Find where the given text appears and provide that cell's center as [x, y] coordinate. 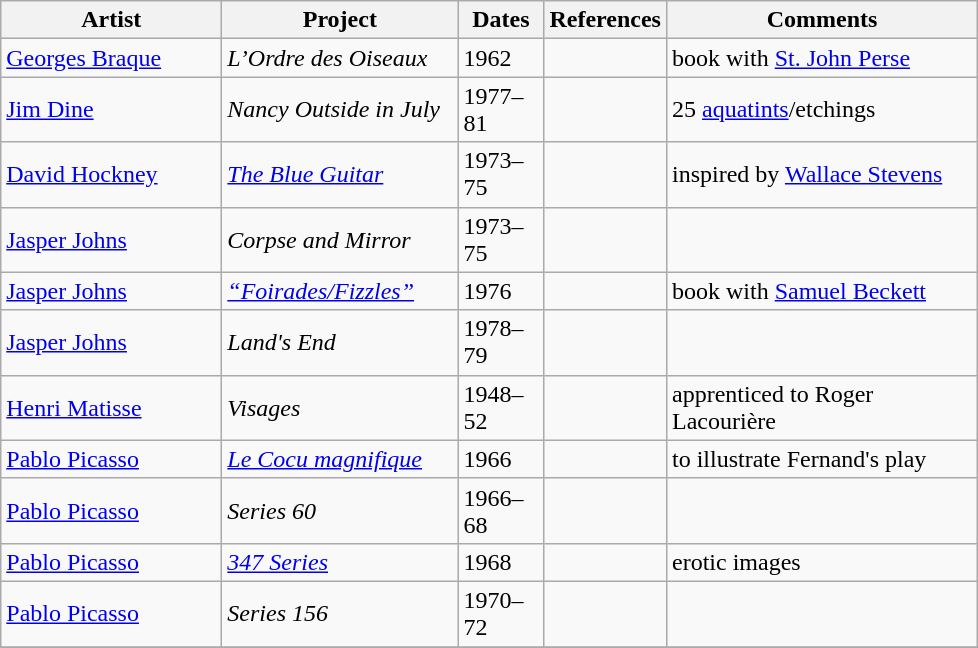
Land's End [340, 342]
Comments [822, 20]
erotic images [822, 562]
Dates [501, 20]
Georges Braque [112, 58]
apprenticed to Roger Lacourière [822, 408]
Artist [112, 20]
1970–72 [501, 614]
book with Samuel Beckett [822, 291]
1976 [501, 291]
Corpse and Mirror [340, 240]
book with St. John Perse [822, 58]
L’Ordre des Oiseaux [340, 58]
Nancy Outside in July [340, 110]
“Foirades/Fizzles” [340, 291]
Visages [340, 408]
References [606, 20]
inspired by Wallace Stevens [822, 174]
25 aquatints/etchings [822, 110]
1966–68 [501, 510]
1978–79 [501, 342]
Series 60 [340, 510]
1977–81 [501, 110]
Project [340, 20]
Jim Dine [112, 110]
347 Series [340, 562]
1948–52 [501, 408]
David Hockney [112, 174]
Le Cocu magnifique [340, 459]
to illustrate Fernand's play [822, 459]
1968 [501, 562]
Series 156 [340, 614]
1966 [501, 459]
Henri Matisse [112, 408]
The Blue Guitar [340, 174]
1962 [501, 58]
